From the cell containing the given text, extract its center point as (X, Y) coordinate. 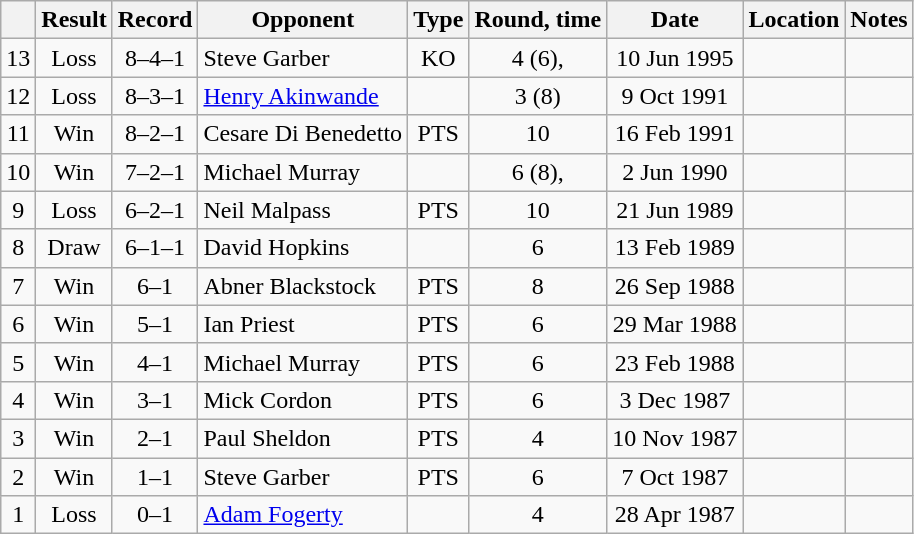
Adam Fogerty (303, 515)
6–2–1 (155, 210)
Result (74, 20)
0–1 (155, 515)
13 Feb 1989 (675, 248)
1 (18, 515)
Location (794, 20)
8–4–1 (155, 58)
8–2–1 (155, 134)
10 Jun 1995 (675, 58)
21 Jun 1989 (675, 210)
9 Oct 1991 (675, 96)
6 (8), (538, 172)
Record (155, 20)
9 (18, 210)
7 Oct 1987 (675, 477)
11 (18, 134)
2 Jun 1990 (675, 172)
KO (438, 58)
1–1 (155, 477)
5–1 (155, 324)
3 (18, 438)
29 Mar 1988 (675, 324)
3–1 (155, 400)
6–1–1 (155, 248)
28 Apr 1987 (675, 515)
2–1 (155, 438)
3 (8) (538, 96)
Draw (74, 248)
Henry Akinwande (303, 96)
12 (18, 96)
7 (18, 286)
4–1 (155, 362)
8–3–1 (155, 96)
Round, time (538, 20)
7–2–1 (155, 172)
2 (18, 477)
26 Sep 1988 (675, 286)
16 Feb 1991 (675, 134)
Type (438, 20)
Mick Cordon (303, 400)
6–1 (155, 286)
Notes (879, 20)
4 (6), (538, 58)
Cesare Di Benedetto (303, 134)
Abner Blackstock (303, 286)
Ian Priest (303, 324)
Paul Sheldon (303, 438)
David Hopkins (303, 248)
5 (18, 362)
23 Feb 1988 (675, 362)
13 (18, 58)
10 Nov 1987 (675, 438)
Neil Malpass (303, 210)
Date (675, 20)
Opponent (303, 20)
3 Dec 1987 (675, 400)
